Pinpoint the cell where the given text exists, returning its (X, Y) midpoint coordinate. 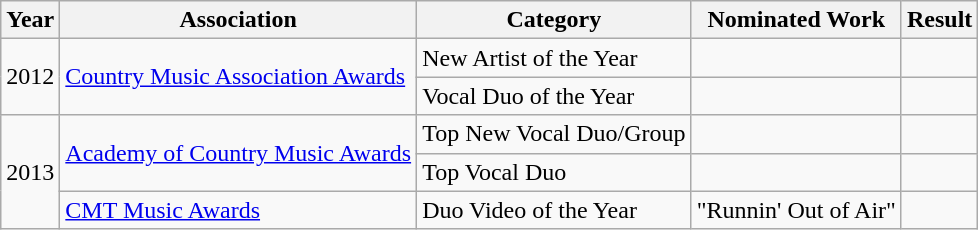
Year (30, 20)
Result (939, 20)
2013 (30, 172)
CMT Music Awards (238, 210)
2012 (30, 77)
Category (554, 20)
"Runnin' Out of Air" (796, 210)
Top New Vocal Duo/Group (554, 134)
Nominated Work (796, 20)
Association (238, 20)
New Artist of the Year (554, 58)
Duo Video of the Year (554, 210)
Academy of Country Music Awards (238, 153)
Top Vocal Duo (554, 172)
Country Music Association Awards (238, 77)
Vocal Duo of the Year (554, 96)
